For the text-containing cell, return its midpoint in [X, Y] coordinate format. 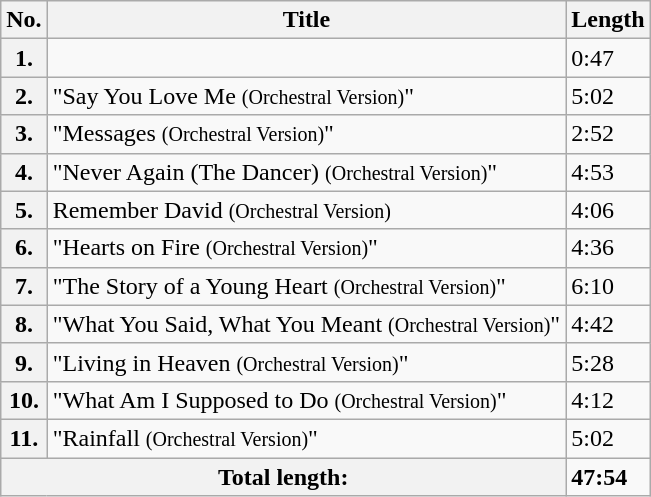
11. [24, 438]
"What You Said, What You Meant (Orchestral Version)" [306, 324]
3. [24, 134]
Remember David (Orchestral Version) [306, 210]
8. [24, 324]
"Say You Love Me (Orchestral Version)" [306, 96]
4:36 [608, 248]
Length [608, 20]
2:52 [608, 134]
"Never Again (The Dancer) (Orchestral Version)" [306, 172]
"Messages (Orchestral Version)" [306, 134]
5. [24, 210]
2. [24, 96]
"The Story of a Young Heart (Orchestral Version)" [306, 286]
"Rainfall (Orchestral Version)" [306, 438]
Title [306, 20]
47:54 [608, 477]
6. [24, 248]
4:06 [608, 210]
5:28 [608, 362]
Total length: [284, 477]
10. [24, 400]
No. [24, 20]
4:42 [608, 324]
"What Am I Supposed to Do (Orchestral Version)" [306, 400]
6:10 [608, 286]
"Living in Heaven (Orchestral Version)" [306, 362]
4:53 [608, 172]
"Hearts on Fire (Orchestral Version)" [306, 248]
9. [24, 362]
4. [24, 172]
0:47 [608, 58]
7. [24, 286]
1. [24, 58]
4:12 [608, 400]
